Search for the cell housing the specified text and yield its [X, Y] center coordinate. 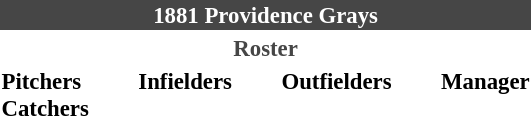
1881 Providence Grays [266, 15]
Roster [266, 48]
